Find where the given text appears and provide that cell's center as [X, Y] coordinate. 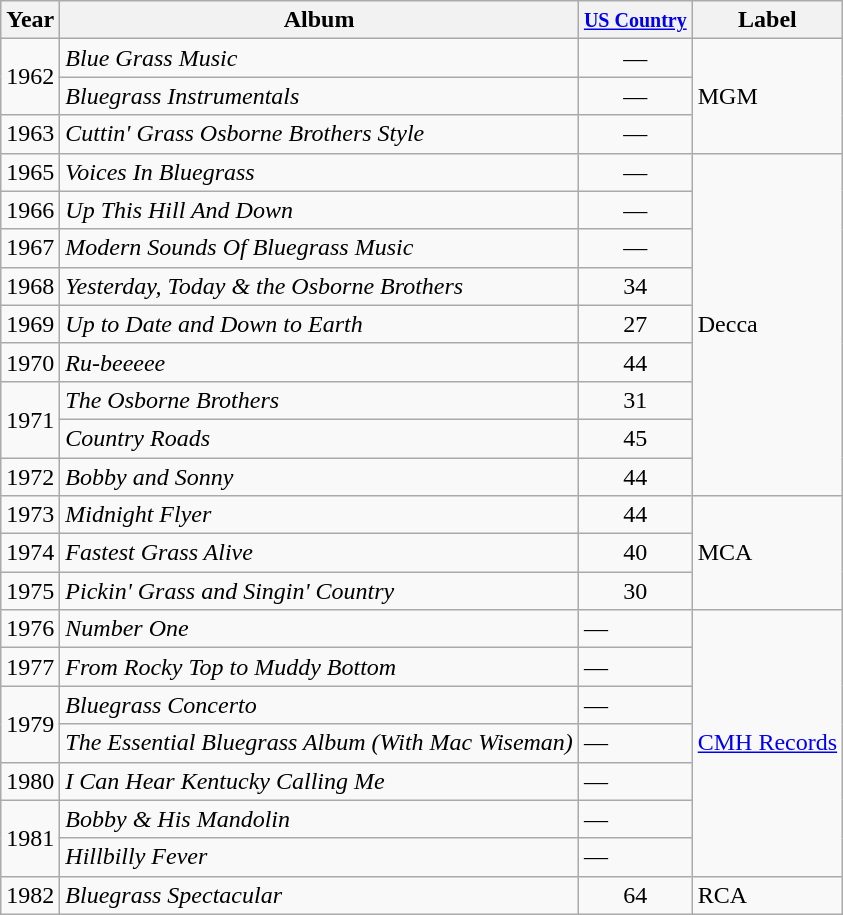
Bluegrass Concerto [320, 705]
Hillbilly Fever [320, 857]
30 [635, 591]
1963 [30, 134]
Bobby and Sonny [320, 477]
1969 [30, 324]
Decca [767, 324]
Blue Grass Music [320, 58]
Midnight Flyer [320, 515]
Cuttin' Grass Osborne Brothers Style [320, 134]
27 [635, 324]
From Rocky Top to Muddy Bottom [320, 667]
45 [635, 438]
1977 [30, 667]
1971 [30, 419]
Fastest Grass Alive [320, 553]
Yesterday, Today & the Osborne Brothers [320, 286]
Number One [320, 629]
1966 [30, 210]
CMH Records [767, 743]
Year [30, 20]
The Osborne Brothers [320, 400]
The Essential Bluegrass Album (With Mac Wiseman) [320, 743]
Pickin' Grass and Singin' Country [320, 591]
34 [635, 286]
64 [635, 895]
1981 [30, 838]
RCA [767, 895]
US Country [635, 20]
1973 [30, 515]
Country Roads [320, 438]
1972 [30, 477]
1975 [30, 591]
31 [635, 400]
1965 [30, 172]
Up This Hill And Down [320, 210]
Bluegrass Spectacular [320, 895]
1979 [30, 724]
MCA [767, 553]
1970 [30, 362]
1980 [30, 781]
1976 [30, 629]
1962 [30, 77]
MGM [767, 96]
40 [635, 553]
Bobby & His Mandolin [320, 819]
Modern Sounds Of Bluegrass Music [320, 248]
Album [320, 20]
1967 [30, 248]
Voices In Bluegrass [320, 172]
1982 [30, 895]
Bluegrass Instrumentals [320, 96]
1968 [30, 286]
Label [767, 20]
Ru-beeeee [320, 362]
1974 [30, 553]
Up to Date and Down to Earth [320, 324]
I Can Hear Kentucky Calling Me [320, 781]
